Pinpoint the cell where the given text exists, returning its (x, y) midpoint coordinate. 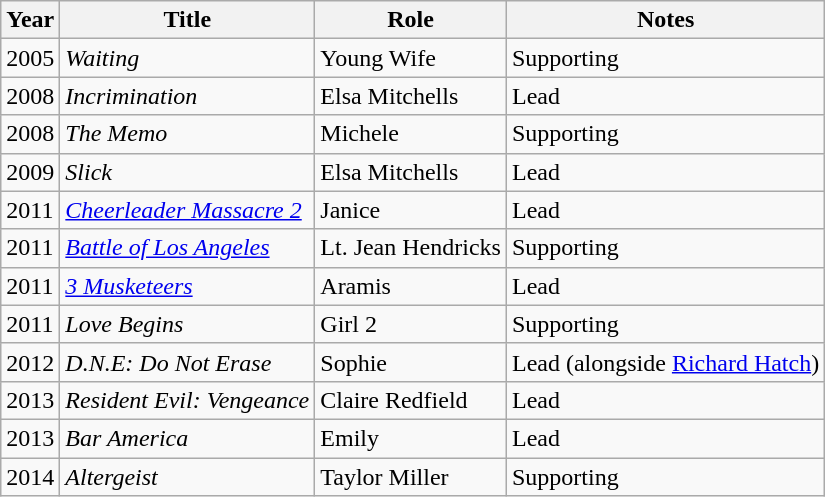
Girl 2 (411, 324)
Incrimination (188, 96)
2014 (30, 477)
Bar America (188, 438)
Notes (665, 20)
Lt. Jean Hendricks (411, 248)
Slick (188, 172)
D.N.E: Do Not Erase (188, 362)
Taylor Miller (411, 477)
Young Wife (411, 58)
Resident Evil: Vengeance (188, 400)
Emily (411, 438)
2005 (30, 58)
Battle of Los Angeles (188, 248)
Waiting (188, 58)
Janice (411, 210)
2012 (30, 362)
Title (188, 20)
Michele (411, 134)
Sophie (411, 362)
Role (411, 20)
Lead (alongside Richard Hatch) (665, 362)
Claire Redfield (411, 400)
Love Begins (188, 324)
2009 (30, 172)
Cheerleader Massacre 2 (188, 210)
Altergeist (188, 477)
3 Musketeers (188, 286)
Aramis (411, 286)
The Memo (188, 134)
Year (30, 20)
